Output the [X, Y] coordinate of the center of the cell containing the given text.  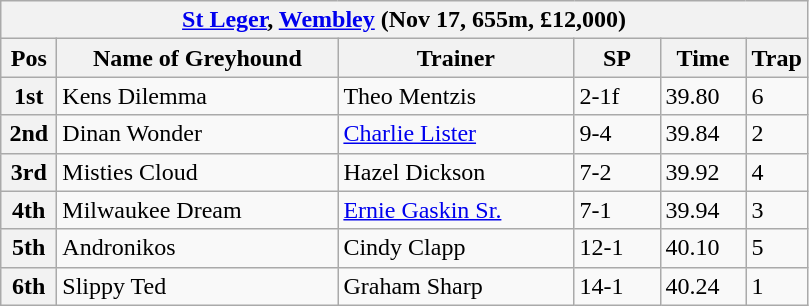
4 [776, 172]
6th [29, 286]
Dinan Wonder [198, 134]
Slippy Ted [198, 286]
Name of Greyhound [198, 58]
Trap [776, 58]
3rd [29, 172]
40.24 [703, 286]
6 [776, 96]
Pos [29, 58]
Trainer [456, 58]
7-2 [617, 172]
12-1 [617, 248]
St Leger, Wembley (Nov 17, 655m, £12,000) [404, 20]
Misties Cloud [198, 172]
1 [776, 286]
Cindy Clapp [456, 248]
2nd [29, 134]
9-4 [617, 134]
Time [703, 58]
Graham Sharp [456, 286]
39.84 [703, 134]
Theo Mentzis [456, 96]
39.94 [703, 210]
7-1 [617, 210]
Milwaukee Dream [198, 210]
Hazel Dickson [456, 172]
4th [29, 210]
39.80 [703, 96]
Charlie Lister [456, 134]
Kens Dilemma [198, 96]
14-1 [617, 286]
39.92 [703, 172]
3 [776, 210]
2 [776, 134]
2-1f [617, 96]
40.10 [703, 248]
SP [617, 58]
Andronikos [198, 248]
5 [776, 248]
Ernie Gaskin Sr. [456, 210]
5th [29, 248]
1st [29, 96]
